Find where the given text appears and provide that cell's center as (X, Y) coordinate. 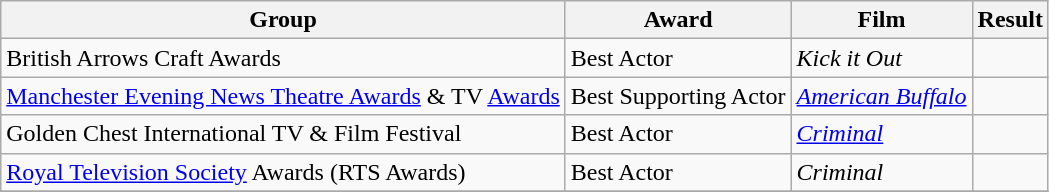
Kick it Out (882, 58)
Manchester Evening News Theatre Awards & TV Awards (284, 96)
Film (882, 20)
Best Supporting Actor (678, 96)
American Buffalo (882, 96)
Golden Chest International TV & Film Festival (284, 134)
Award (678, 20)
Royal Television Society Awards (RTS Awards) (284, 172)
Group (284, 20)
Result (1010, 20)
British Arrows Craft Awards (284, 58)
